For the text-containing cell, return its midpoint in [x, y] coordinate format. 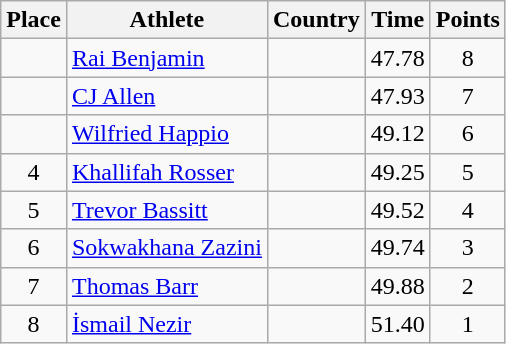
49.25 [398, 172]
3 [468, 248]
49.52 [398, 210]
1 [468, 324]
Wilfried Happio [166, 134]
Time [398, 20]
49.12 [398, 134]
47.78 [398, 58]
51.40 [398, 324]
47.93 [398, 96]
Rai Benjamin [166, 58]
Place [34, 20]
49.88 [398, 286]
Sokwakhana Zazini [166, 248]
Trevor Bassitt [166, 210]
Points [468, 20]
49.74 [398, 248]
İsmail Nezir [166, 324]
Khallifah Rosser [166, 172]
Country [316, 20]
Thomas Barr [166, 286]
Athlete [166, 20]
CJ Allen [166, 96]
2 [468, 286]
